Locate the cell with the specified text and output its [X, Y] center coordinate. 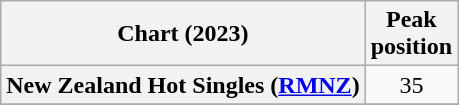
Chart (2023) [183, 34]
35 [411, 85]
Peakposition [411, 34]
New Zealand Hot Singles (RMNZ) [183, 85]
